Find where the given text appears and provide that cell's center as (x, y) coordinate. 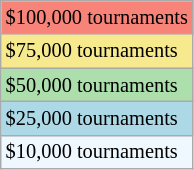
$75,000 tournaments (97, 51)
$25,000 tournaments (97, 118)
$10,000 tournaments (97, 152)
$100,000 tournaments (97, 17)
$50,000 tournaments (97, 85)
